Extract the (X, Y) coordinate from the center of the cell holding the provided text.  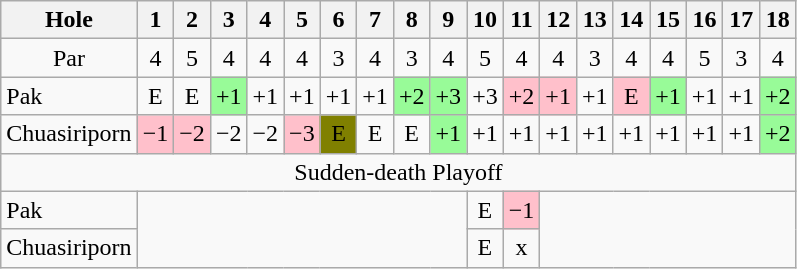
8 (412, 20)
11 (522, 20)
Sudden-death Playoff (398, 172)
12 (558, 20)
13 (594, 20)
10 (486, 20)
2 (192, 20)
14 (632, 20)
7 (376, 20)
9 (448, 20)
6 (338, 20)
Par (69, 58)
15 (668, 20)
Hole (69, 20)
−3 (302, 134)
x (522, 248)
16 (704, 20)
17 (742, 20)
1 (156, 20)
18 (778, 20)
